Capture the cell that displays the provided text and extract its (X, Y) central coordinate. 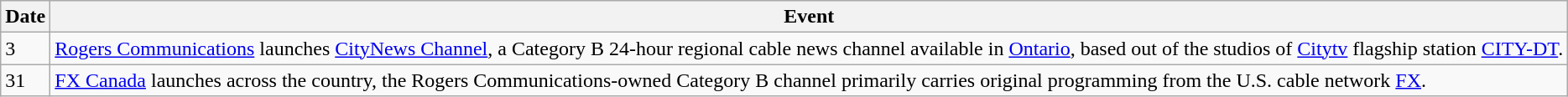
Event (809, 17)
31 (25, 80)
Date (25, 17)
3 (25, 48)
